Locate the cell with the specified text and output its [X, Y] center coordinate. 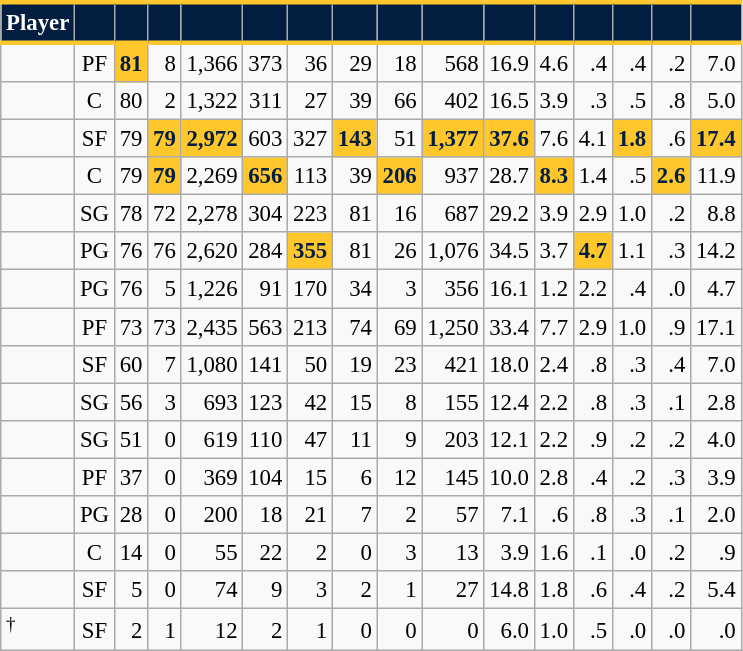
4.1 [592, 139]
26 [400, 251]
2,620 [212, 251]
14.8 [509, 590]
69 [400, 327]
5.4 [716, 590]
603 [266, 139]
36 [310, 62]
123 [266, 402]
33.4 [509, 327]
2.6 [672, 176]
145 [453, 477]
1,076 [453, 251]
† [38, 629]
28 [130, 515]
8.3 [554, 176]
421 [453, 364]
28.7 [509, 176]
7.6 [554, 139]
16.1 [509, 289]
141 [266, 364]
1,322 [212, 101]
22 [266, 552]
1,226 [212, 289]
170 [310, 289]
57 [453, 515]
50 [310, 364]
568 [453, 62]
42 [310, 402]
1.2 [554, 289]
373 [266, 62]
1,250 [453, 327]
66 [400, 101]
311 [266, 101]
937 [453, 176]
223 [310, 214]
56 [130, 402]
23 [400, 364]
7.7 [554, 327]
5.0 [716, 101]
1,377 [453, 139]
12.1 [509, 439]
16.5 [509, 101]
14 [130, 552]
2,278 [212, 214]
34 [354, 289]
356 [453, 289]
1,080 [212, 364]
687 [453, 214]
104 [266, 477]
16 [400, 214]
2,972 [212, 139]
29 [354, 62]
155 [453, 402]
113 [310, 176]
110 [266, 439]
563 [266, 327]
304 [266, 214]
60 [130, 364]
200 [212, 515]
8.8 [716, 214]
2.4 [554, 364]
18.0 [509, 364]
91 [266, 289]
206 [400, 176]
1.6 [554, 552]
13 [453, 552]
1.1 [632, 251]
Player [38, 22]
355 [310, 251]
14.2 [716, 251]
17.4 [716, 139]
402 [453, 101]
11 [354, 439]
78 [130, 214]
327 [310, 139]
3.7 [554, 251]
11.9 [716, 176]
1,366 [212, 62]
369 [212, 477]
37.6 [509, 139]
143 [354, 139]
29.2 [509, 214]
619 [212, 439]
284 [266, 251]
203 [453, 439]
1.4 [592, 176]
4.0 [716, 439]
656 [266, 176]
2,435 [212, 327]
4.6 [554, 62]
12.4 [509, 402]
6 [354, 477]
2,269 [212, 176]
213 [310, 327]
55 [212, 552]
37 [130, 477]
72 [164, 214]
47 [310, 439]
6.0 [509, 629]
7.1 [509, 515]
693 [212, 402]
2.0 [716, 515]
21 [310, 515]
17.1 [716, 327]
10.0 [509, 477]
16.9 [509, 62]
80 [130, 101]
19 [354, 364]
34.5 [509, 251]
